For the text-containing cell, return its midpoint in [x, y] coordinate format. 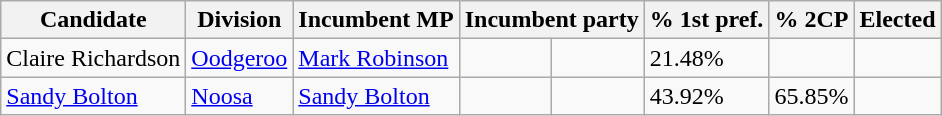
Noosa [240, 96]
Incumbent MP [376, 20]
Candidate [94, 20]
21.48% [706, 58]
Elected [898, 20]
% 1st pref. [706, 20]
% 2CP [812, 20]
Incumbent party [552, 20]
Mark Robinson [376, 58]
43.92% [706, 96]
65.85% [812, 96]
Oodgeroo [240, 58]
Division [240, 20]
Claire Richardson [94, 58]
